Output the [X, Y] coordinate of the center of the cell containing the given text.  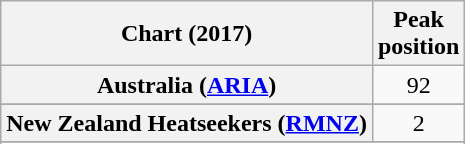
2 [418, 123]
92 [418, 85]
Australia (ARIA) [187, 85]
Peak position [418, 34]
New Zealand Heatseekers (RMNZ) [187, 123]
Chart (2017) [187, 34]
